Detect which cell encompasses the target text, then output its [X, Y] center coordinate. 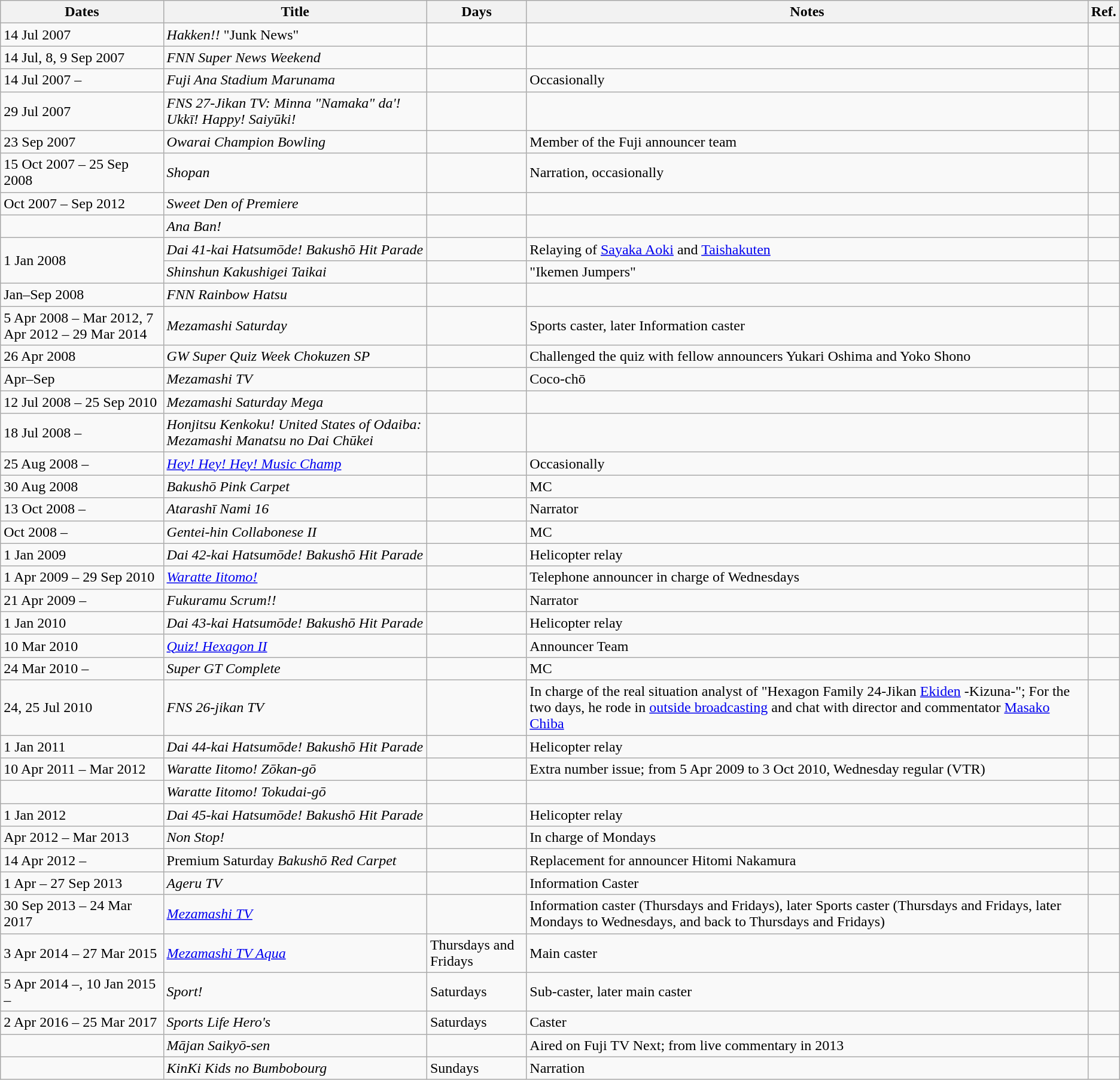
1 Jan 2008 [82, 260]
14 Jul 2007 [82, 35]
18 Jul 2008 – [82, 433]
Dai 41-kai Hatsumōde! Bakushō Hit Parade [295, 249]
21 Apr 2009 – [82, 600]
Days [476, 12]
24, 25 Jul 2010 [82, 707]
Coco-chō [807, 379]
Honjitsu Kenkoku! United States of Odaiba: Mezamashi Manatsu no Dai Chūkei [295, 433]
Waratte Iitomo! Tokudai-gō [295, 792]
Ana Ban! [295, 226]
Ref. [1103, 12]
13 Oct 2008 – [82, 509]
FNS 26-jikan TV [295, 707]
Mezamashi Saturday Mega [295, 402]
FNN Rainbow Hatsu [295, 294]
1 Jan 2011 [82, 746]
Dai 44-kai Hatsumōde! Bakushō Hit Parade [295, 746]
Mezamashi TV Aqua [295, 953]
1 Jan 2009 [82, 555]
1 Apr 2009 – 29 Sep 2010 [82, 577]
10 Mar 2010 [82, 646]
Hakken!! "Junk News" [295, 35]
Mezamashi Saturday [295, 325]
Oct 2008 – [82, 532]
25 Aug 2008 – [82, 464]
Narration [807, 1068]
Fuji Ana Stadium Marunama [295, 80]
Atarashī Nami 16 [295, 509]
Title [295, 12]
Caster [807, 1023]
Ageru TV [295, 883]
Notes [807, 12]
Sundays [476, 1068]
30 Sep 2013 – 24 Mar 2017 [82, 914]
1 Jan 2012 [82, 815]
Sports caster, later Information caster [807, 325]
14 Apr 2012 – [82, 860]
12 Jul 2008 – 25 Sep 2010 [82, 402]
KinKi Kids no Bumbobourg [295, 1068]
3 Apr 2014 – 27 Mar 2015 [82, 953]
Waratte Iitomo! Zōkan-gō [295, 769]
26 Apr 2008 [82, 357]
Information Caster [807, 883]
29 Jul 2007 [82, 111]
Aired on Fuji TV Next; from live commentary in 2013 [807, 1045]
5 Apr 2008 – Mar 2012, 7 Apr 2012 – 29 Mar 2014 [82, 325]
Oct 2007 – Sep 2012 [82, 203]
Gentei-hin Collabonese II [295, 532]
FNS 27-Jikan TV: Minna "Namaka" da'! Ukkī! Happy! Saiyūki! [295, 111]
Hey! Hey! Hey! Music Champ [295, 464]
Shopan [295, 172]
In charge of Mondays [807, 838]
5 Apr 2014 –, 10 Jan 2015 – [82, 992]
Telephone announcer in charge of Wednesdays [807, 577]
Dates [82, 12]
Dai 43-kai Hatsumōde! Bakushō Hit Parade [295, 623]
14 Jul 2007 – [82, 80]
Apr 2012 – Mar 2013 [82, 838]
Sports Life Hero's [295, 1023]
Main caster [807, 953]
Dai 42-kai Hatsumōde! Bakushō Hit Parade [295, 555]
Premium Saturday Bakushō Red Carpet [295, 860]
1 Jan 2010 [82, 623]
Mājan Saikyō-sen [295, 1045]
Sub-caster, later main caster [807, 992]
Owarai Champion Bowling [295, 142]
24 Mar 2010 – [82, 668]
Thursdays and Fridays [476, 953]
Extra number issue; from 5 Apr 2009 to 3 Oct 2010, Wednesday regular (VTR) [807, 769]
Shinshun Kakushigei Taikai [295, 272]
Non Stop! [295, 838]
Sweet Den of Premiere [295, 203]
Fukuramu Scrum!! [295, 600]
Narration, occasionally [807, 172]
Member of the Fuji announcer team [807, 142]
23 Sep 2007 [82, 142]
GW Super Quiz Week Chokuzen SP [295, 357]
Challenged the quiz with fellow announcers Yukari Oshima and Yoko Shono [807, 357]
Announcer Team [807, 646]
Jan–Sep 2008 [82, 294]
"Ikemen Jumpers" [807, 272]
Relaying of Sayaka Aoki and Taishakuten [807, 249]
Quiz! Hexagon II [295, 646]
Waratte Iitomo! [295, 577]
1 Apr – 27 Sep 2013 [82, 883]
Bakushō Pink Carpet [295, 486]
10 Apr 2011 – Mar 2012 [82, 769]
30 Aug 2008 [82, 486]
Replacement for announcer Hitomi Nakamura [807, 860]
Dai 45-kai Hatsumōde! Bakushō Hit Parade [295, 815]
Apr–Sep [82, 379]
Sport! [295, 992]
14 Jul, 8, 9 Sep 2007 [82, 57]
Super GT Complete [295, 668]
2 Apr 2016 – 25 Mar 2017 [82, 1023]
FNN Super News Weekend [295, 57]
15 Oct 2007 – 25 Sep 2008 [82, 172]
